Determine the (X, Y) coordinate at the center of the cell enclosing the given text.  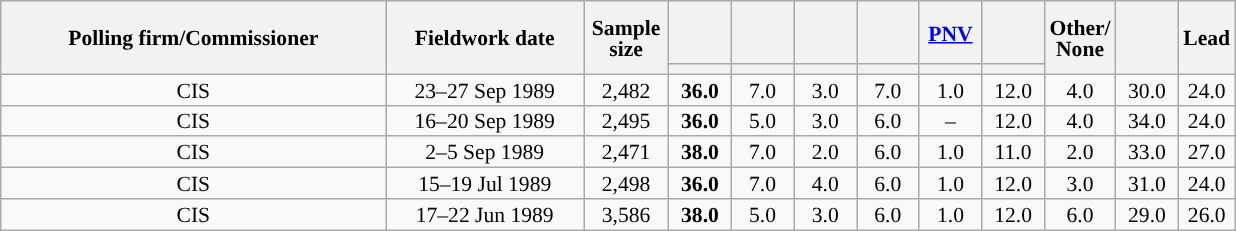
Polling firm/Commissioner (194, 38)
PNV (950, 32)
Lead (1206, 38)
23–27 Sep 1989 (485, 90)
31.0 (1148, 184)
Sample size (626, 38)
2,498 (626, 184)
17–22 Jun 1989 (485, 214)
2,482 (626, 90)
33.0 (1148, 152)
3,586 (626, 214)
2,495 (626, 120)
29.0 (1148, 214)
11.0 (1014, 152)
16–20 Sep 1989 (485, 120)
15–19 Jul 1989 (485, 184)
2,471 (626, 152)
– (950, 120)
27.0 (1206, 152)
2–5 Sep 1989 (485, 152)
30.0 (1148, 90)
34.0 (1148, 120)
Other/None (1080, 38)
26.0 (1206, 214)
Fieldwork date (485, 38)
